Locate the cell with the specified text and output its (X, Y) center coordinate. 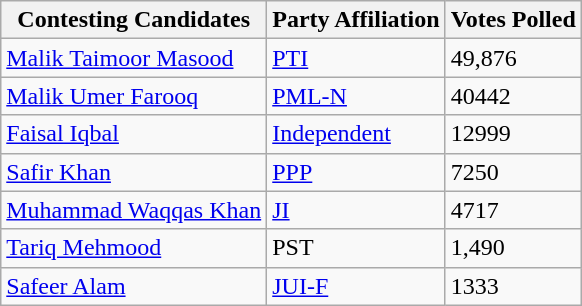
4717 (513, 210)
Contesting Candidates (134, 20)
Safeer Alam (134, 286)
7250 (513, 172)
PTI (356, 58)
Malik Umer Farooq (134, 96)
Tariq Mehmood (134, 248)
12999 (513, 134)
Muhammad Waqqas Khan (134, 210)
Party Affiliation (356, 20)
1,490 (513, 248)
PML-N (356, 96)
Independent (356, 134)
40442 (513, 96)
PPP (356, 172)
JI (356, 210)
PST (356, 248)
49,876 (513, 58)
Votes Polled (513, 20)
1333 (513, 286)
Malik Taimoor Masood (134, 58)
Faisal Iqbal (134, 134)
JUI-F (356, 286)
Safir Khan (134, 172)
